From the cell containing the given text, extract its center point as (x, y) coordinate. 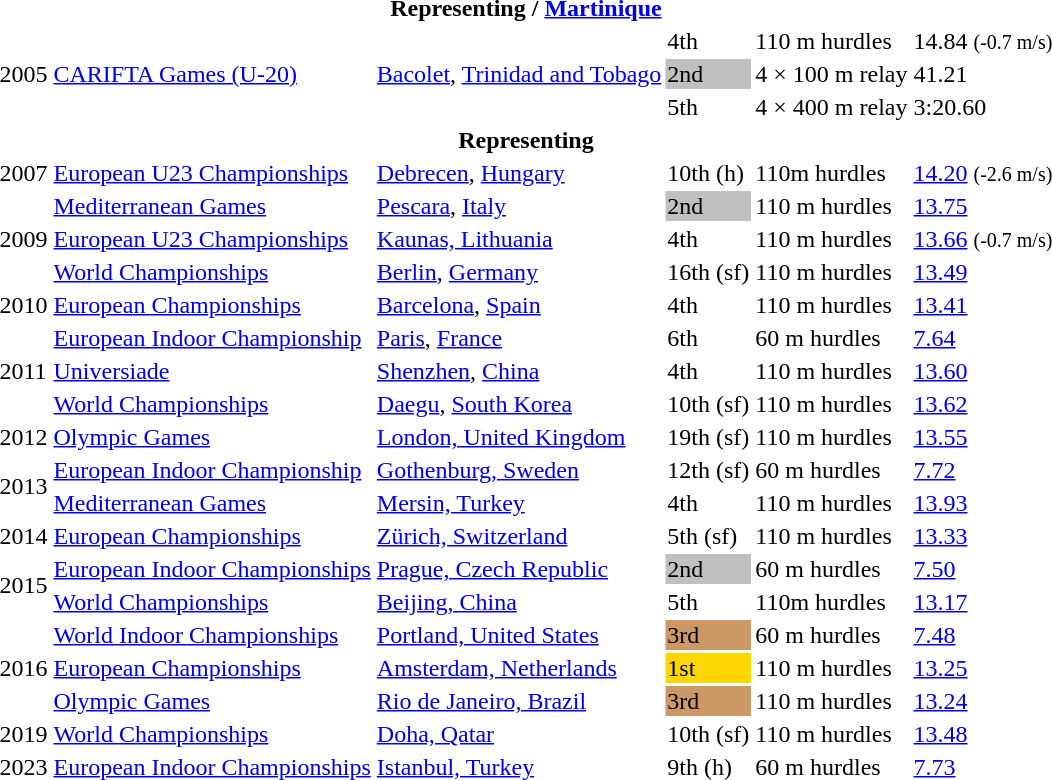
Daegu, South Korea (519, 404)
Debrecen, Hungary (519, 173)
Kaunas, Lithuania (519, 239)
Berlin, Germany (519, 272)
Zürich, Switzerland (519, 536)
16th (sf) (708, 272)
5th (sf) (708, 536)
London, United Kingdom (519, 437)
1st (708, 668)
Universiade (212, 371)
Bacolet, Trinidad and Tobago (519, 74)
Mersin, Turkey (519, 503)
10th (h) (708, 173)
19th (sf) (708, 437)
Shenzhen, China (519, 371)
Doha, Qatar (519, 734)
Amsterdam, Netherlands (519, 668)
4 × 400 m relay (832, 107)
World Indoor Championships (212, 635)
Pescara, Italy (519, 206)
Portland, United States (519, 635)
Gothenburg, Sweden (519, 470)
Beijing, China (519, 602)
Prague, Czech Republic (519, 569)
12th (sf) (708, 470)
European Indoor Championships (212, 569)
CARIFTA Games (U-20) (212, 74)
Rio de Janeiro, Brazil (519, 701)
Paris, France (519, 338)
4 × 100 m relay (832, 74)
Barcelona, Spain (519, 305)
6th (708, 338)
